Find where the given text appears and provide that cell's center as (x, y) coordinate. 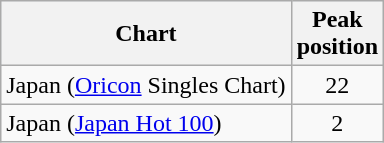
Chart (146, 34)
Peakposition (337, 34)
22 (337, 85)
Japan (Japan Hot 100) (146, 123)
Japan (Oricon Singles Chart) (146, 85)
2 (337, 123)
